For the text-containing cell, return its midpoint in (x, y) coordinate format. 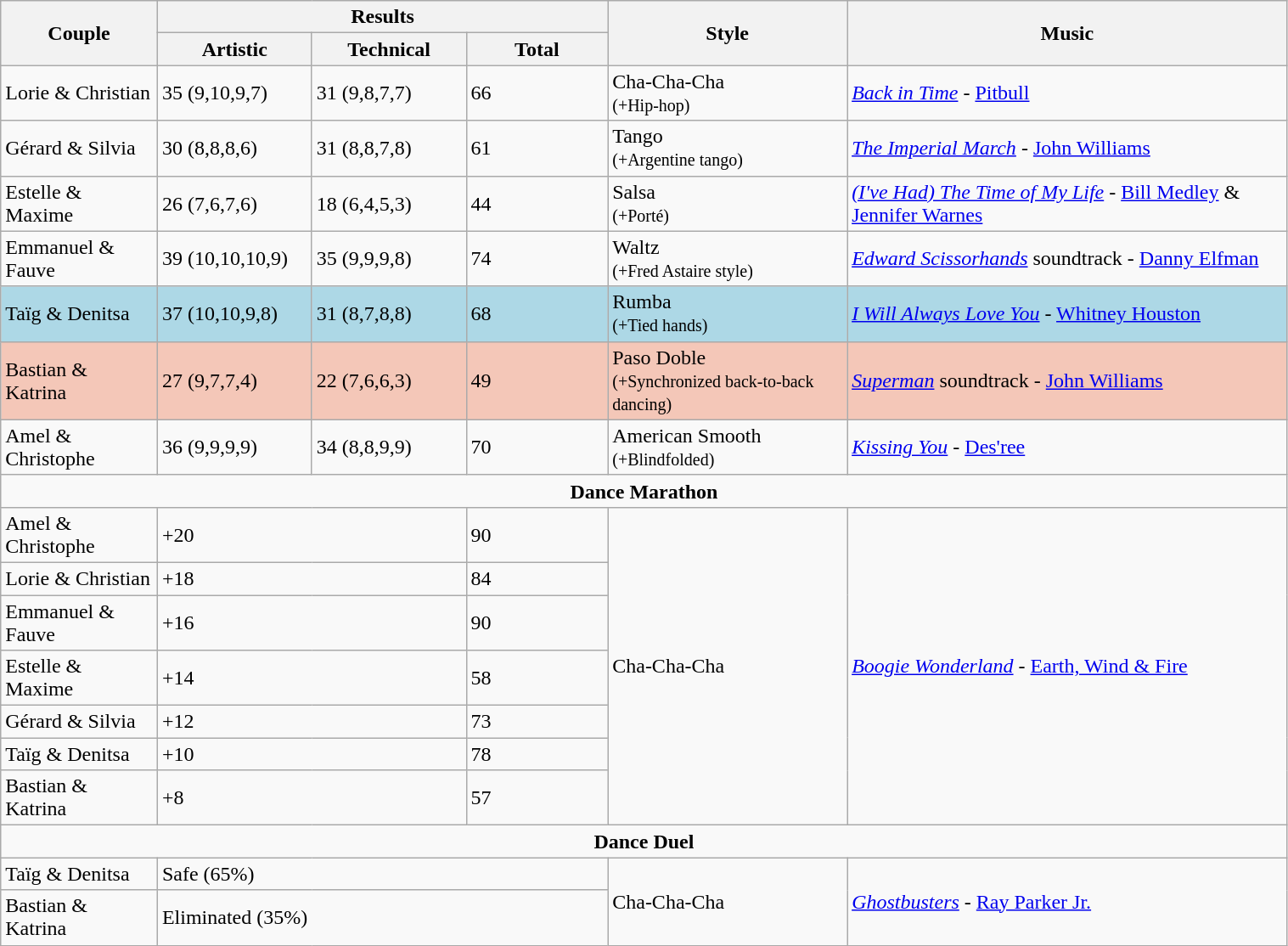
Couple (80, 33)
Cha-Cha-Cha(+Hip-hop) (728, 93)
(I've Had) The Time of My Life - Bill Medley & Jennifer Warnes (1067, 204)
Edward Scissorhands soundtrack - Danny Elfman (1067, 258)
84 (537, 578)
49 (537, 380)
Eliminated (35%) (382, 917)
74 (537, 258)
Results (382, 17)
37 (10,10,9,8) (234, 314)
31 (8,7,8,8) (389, 314)
58 (537, 678)
30 (8,8,8,6) (234, 148)
68 (537, 314)
American Smooth(+Blindfolded) (728, 447)
Waltz(+Fred Astaire style) (728, 258)
Superman soundtrack - John Williams (1067, 380)
+14 (312, 678)
+12 (312, 722)
22 (7,6,6,3) (389, 380)
26 (7,6,7,6) (234, 204)
+20 (312, 535)
Ghostbusters - Ray Parker Jr. (1067, 902)
61 (537, 148)
39 (10,10,10,9) (234, 258)
Total (537, 49)
66 (537, 93)
44 (537, 204)
34 (8,8,9,9) (389, 447)
Boogie Wonderland - Earth, Wind & Fire (1067, 666)
31 (9,8,7,7) (389, 93)
Back in Time - Pitbull (1067, 93)
27 (9,7,7,4) (234, 380)
Salsa(+Porté) (728, 204)
Safe (65%) (382, 874)
Artistic (234, 49)
18 (6,4,5,3) (389, 204)
Dance Marathon (644, 491)
+16 (312, 622)
Rumba(+Tied hands) (728, 314)
31 (8,8,7,8) (389, 148)
36 (9,9,9,9) (234, 447)
+18 (312, 578)
Tango(+Argentine tango) (728, 148)
Paso Doble(+Synchronized back-to-back dancing) (728, 380)
Kissing You - Des'ree (1067, 447)
Technical (389, 49)
+10 (312, 754)
I Will Always Love You - Whitney Houston (1067, 314)
57 (537, 798)
73 (537, 722)
70 (537, 447)
Style (728, 33)
78 (537, 754)
+8 (312, 798)
35 (9,9,9,8) (389, 258)
Music (1067, 33)
35 (9,10,9,7) (234, 93)
Dance Duel (644, 842)
The Imperial March - John Williams (1067, 148)
